Capture the cell that displays the provided text and extract its [X, Y] central coordinate. 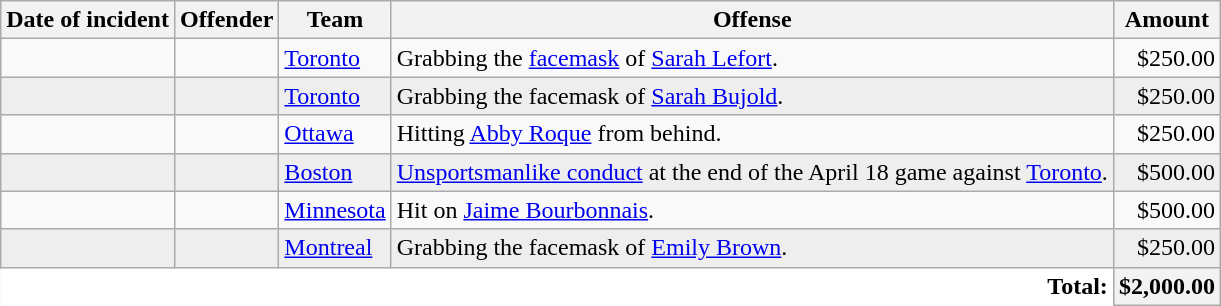
Team [335, 20]
Grabbing the facemask of Sarah Lefort. [752, 58]
Offense [752, 20]
Minnesota [335, 210]
Grabbing the facemask of Sarah Bujold. [752, 96]
Hitting Abby Roque from behind. [752, 134]
Ottawa [335, 134]
$2,000.00 [1166, 286]
Hit on Jaime Bourbonnais. [752, 210]
Date of incident [88, 20]
Grabbing the facemask of Emily Brown. [752, 248]
Boston [335, 172]
Amount [1166, 20]
Unsportsmanlike conduct at the end of the April 18 game against Toronto. [752, 172]
Montreal [335, 248]
Offender [226, 20]
Total: [558, 286]
